Locate the cell with the specified text and output its [x, y] center coordinate. 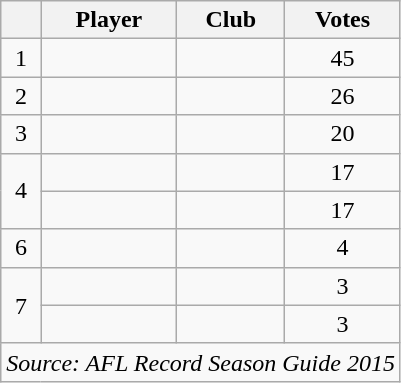
Player [109, 20]
7 [21, 305]
1 [21, 58]
45 [343, 58]
Source: AFL Record Season Guide 2015 [201, 362]
20 [343, 134]
6 [21, 248]
Votes [343, 20]
26 [343, 96]
2 [21, 96]
Club [231, 20]
